Pinpoint the cell where the given text exists, returning its [X, Y] midpoint coordinate. 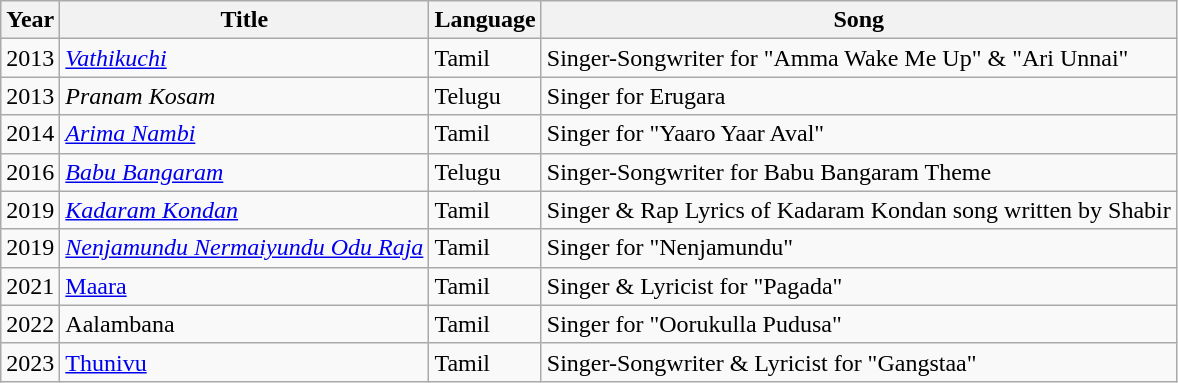
2022 [30, 324]
Arima Nambi [244, 134]
Nenjamundu Nermaiyundu Odu Raja [244, 248]
Maara [244, 286]
Singer-Songwriter & Lyricist for "Gangstaa" [858, 362]
Singer & Lyricist for "Pagada" [858, 286]
Singer for "Oorukulla Pudusa" [858, 324]
2016 [30, 172]
Vathikuchi [244, 58]
Singer for Erugara [858, 96]
Song [858, 20]
Aalambana [244, 324]
Thunivu [244, 362]
Singer-Songwriter for Babu Bangaram Theme [858, 172]
2023 [30, 362]
Babu Bangaram [244, 172]
Singer & Rap Lyrics of Kadaram Kondan song written by Shabir [858, 210]
2014 [30, 134]
Singer-Songwriter for "Amma Wake Me Up" & "Ari Unnai" [858, 58]
Kadaram Kondan [244, 210]
Year [30, 20]
Singer for "Yaaro Yaar Aval" [858, 134]
Title [244, 20]
Singer for "Nenjamundu" [858, 248]
2021 [30, 286]
Pranam Kosam [244, 96]
Language [485, 20]
